Search for the cell housing the specified text and yield its [X, Y] center coordinate. 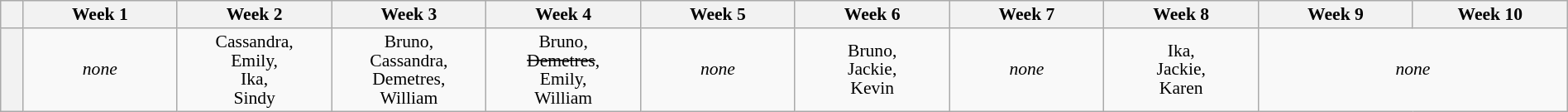
Bruno,Cassandra,Demetres,William [409, 70]
Week 6 [872, 15]
Week 5 [718, 15]
Week 1 [99, 15]
Week 7 [1027, 15]
Bruno,Demetres,Emily,William [564, 70]
Week 8 [1181, 15]
Week 9 [1336, 15]
Cassandra,Emily,Ika,Sindy [255, 70]
Week 10 [1490, 15]
Ika,Jackie,Karen [1181, 70]
Bruno,Jackie,Kevin [872, 70]
Week 2 [255, 15]
Week 4 [564, 15]
Week 3 [409, 15]
